Output the [X, Y] coordinate of the center of the cell containing the given text.  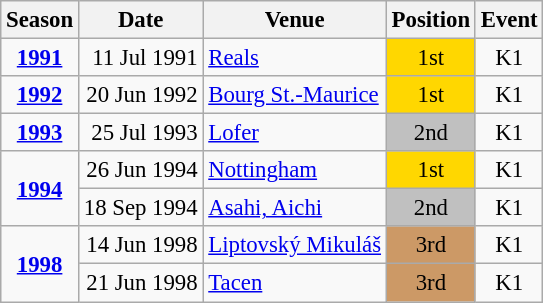
1994 [40, 188]
Tacen [294, 283]
Bourg St.-Maurice [294, 95]
Asahi, Aichi [294, 208]
1991 [40, 58]
11 Jul 1991 [140, 58]
Venue [294, 20]
26 Jun 1994 [140, 170]
Season [40, 20]
Lofer [294, 133]
Reals [294, 58]
Date [140, 20]
1998 [40, 264]
25 Jul 1993 [140, 133]
20 Jun 1992 [140, 95]
18 Sep 1994 [140, 208]
21 Jun 1998 [140, 283]
Liptovský Mikuláš [294, 245]
1992 [40, 95]
Position [430, 20]
14 Jun 1998 [140, 245]
1993 [40, 133]
Nottingham [294, 170]
Event [509, 20]
